Return the [x, y] coordinate for the center point of the cell that contains the specified text.  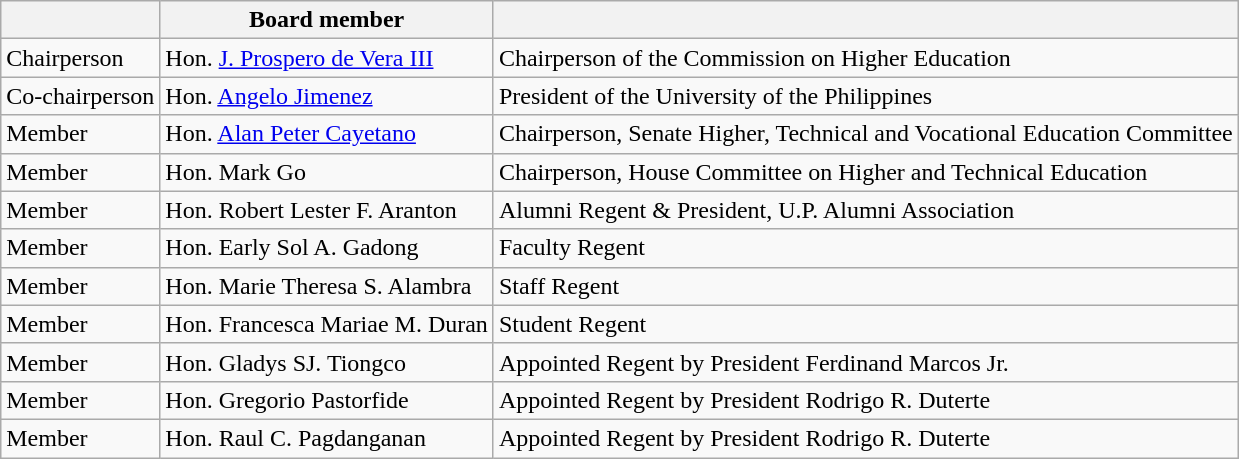
Hon. Early Sol A. Gadong [327, 248]
Hon. Alan Peter Cayetano [327, 134]
Chairperson, House Committee on Higher and Technical Education [866, 172]
Hon. Robert Lester F. Aranton [327, 210]
President of the University of the Philippines [866, 96]
Staff Regent [866, 286]
Appointed Regent by President Ferdinand Marcos Jr. [866, 362]
Alumni Regent & President, U.P. Alumni Association [866, 210]
Hon. Francesca Mariae M. Duran [327, 324]
Board member [327, 20]
Co-chairperson [80, 96]
Hon. Marie Theresa S. Alambra [327, 286]
Hon. Angelo Jimenez [327, 96]
Chairperson, Senate Higher, Technical and Vocational Education Committee [866, 134]
Chairperson [80, 58]
Hon. Gladys SJ. Tiongco [327, 362]
Hon. Mark Go [327, 172]
Hon. Raul C. Pagdanganan [327, 438]
Hon. Gregorio Pastorfide [327, 400]
Student Regent [866, 324]
Faculty Regent [866, 248]
Chairperson of the Commission on Higher Education [866, 58]
Hon. J. Prospero de Vera III [327, 58]
